Find where the given text appears and provide that cell's center as (X, Y) coordinate. 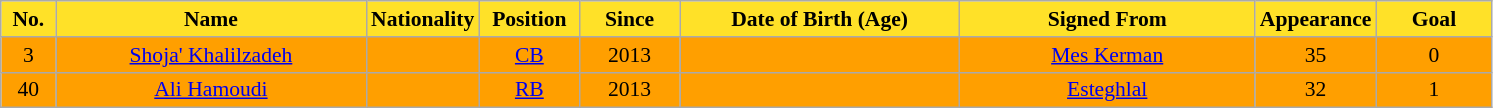
1 (1434, 90)
32 (1316, 90)
Nationality (422, 19)
Goal (1434, 19)
Mes Kerman (1108, 55)
40 (28, 90)
Date of Birth (Age) (820, 19)
Since (629, 19)
Name (211, 19)
3 (28, 55)
RB (529, 90)
Esteghlal (1108, 90)
CB (529, 55)
Shoja' Khalilzadeh (211, 55)
35 (1316, 55)
0 (1434, 55)
Signed From (1108, 19)
Appearance (1316, 19)
Position (529, 19)
No. (28, 19)
Ali Hamoudi (211, 90)
